Return the (x, y) coordinate for the center point of the cell that contains the specified text.  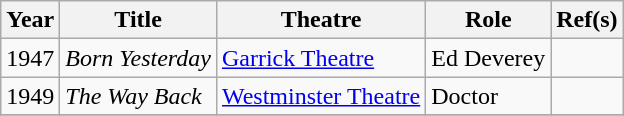
1947 (30, 58)
The Way Back (138, 96)
Ed Deverey (488, 58)
Role (488, 20)
Garrick Theatre (320, 58)
Year (30, 20)
Ref(s) (587, 20)
1949 (30, 96)
Doctor (488, 96)
Born Yesterday (138, 58)
Title (138, 20)
Westminster Theatre (320, 96)
Theatre (320, 20)
